Detect which cell encompasses the target text, then output its (X, Y) center coordinate. 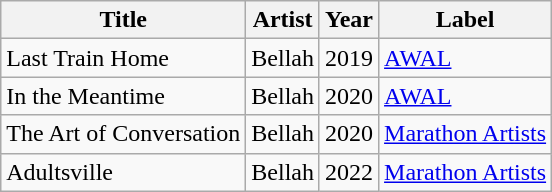
Year (348, 20)
Last Train Home (124, 58)
The Art of Conversation (124, 134)
Artist (283, 20)
Title (124, 20)
In the Meantime (124, 96)
2019 (348, 58)
Label (466, 20)
Adultsville (124, 172)
2022 (348, 172)
